Determine the (x, y) coordinate at the center of the cell enclosing the given text.  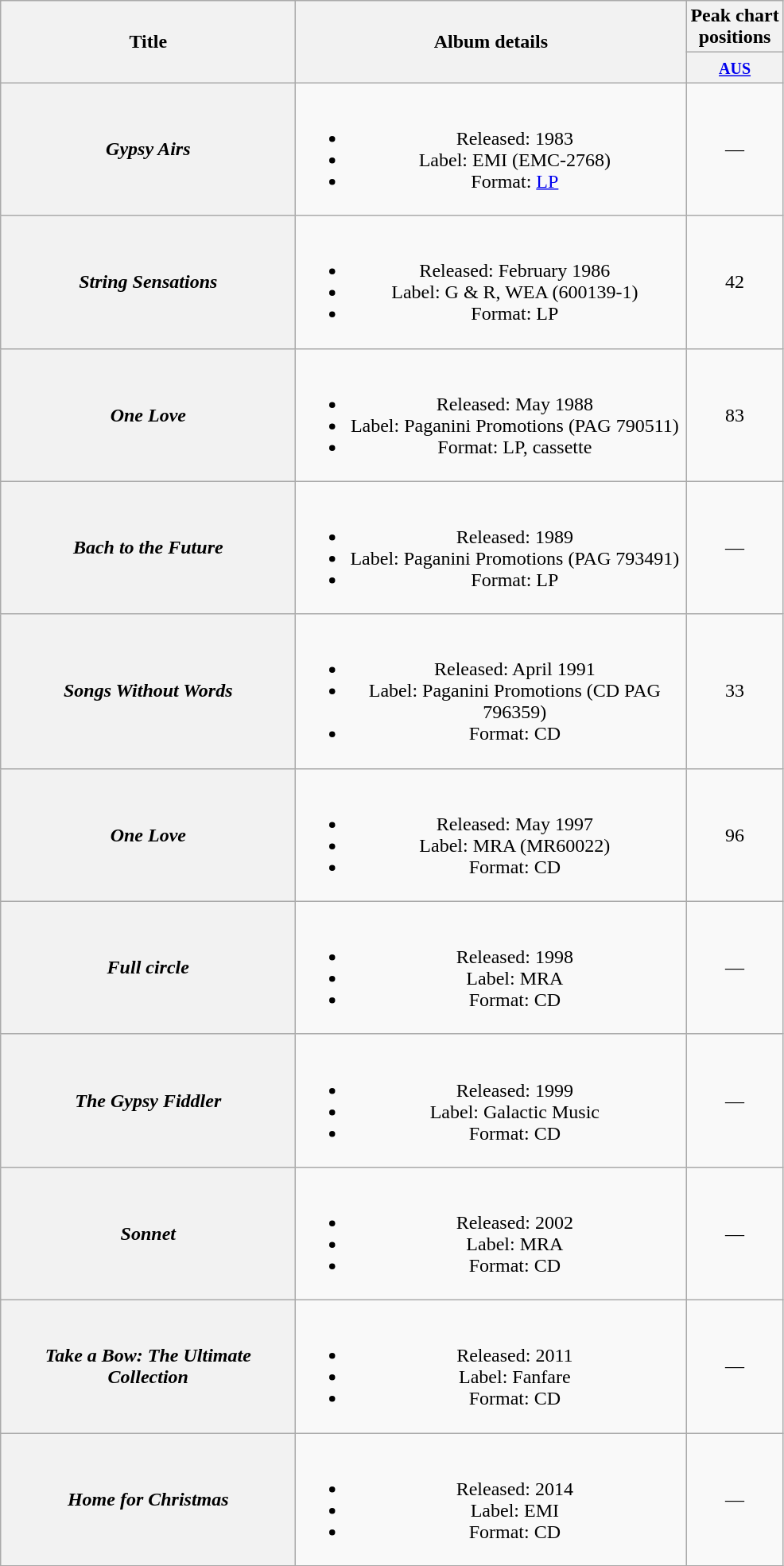
Released: May 1997Label: MRA (MR60022)Format: CD (491, 835)
Peak chartpositions (735, 27)
Sonnet (148, 1233)
AUS (735, 68)
Released: 1998Label: MRAFormat: CD (491, 967)
33 (735, 691)
Released: April 1991Label: Paganini Promotions (CD PAG 796359)Format: CD (491, 691)
Released: 2002Label: MRAFormat: CD (491, 1233)
Home for Christmas (148, 1500)
42 (735, 282)
96 (735, 835)
The Gypsy Fiddler (148, 1101)
Released: 2014Label: EMIFormat: CD (491, 1500)
String Sensations (148, 282)
Album details (491, 41)
Released: February 1986Label: G & R, WEA (600139-1)Format: LP (491, 282)
Released: 1989Label: Paganini Promotions (PAG 793491)Format: LP (491, 547)
Released: May 1988Label: Paganini Promotions (PAG 790511)Format: LP, cassette (491, 415)
Title (148, 41)
Songs Without Words (148, 691)
Released: 2011Label: FanfareFormat: CD (491, 1366)
Released: 1999Label: Galactic MusicFormat: CD (491, 1101)
Full circle (148, 967)
Take a Bow: The Ultimate Collection (148, 1366)
Bach to the Future (148, 547)
Gypsy Airs (148, 150)
Released: 1983Label: EMI (EMC-2768)Format: LP (491, 150)
83 (735, 415)
